Identify which cell holds the provided text, then report its (x, y) central coordinate. 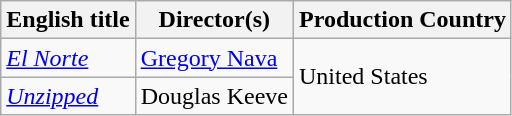
United States (403, 77)
Gregory Nava (214, 58)
El Norte (68, 58)
Douglas Keeve (214, 96)
Director(s) (214, 20)
Production Country (403, 20)
English title (68, 20)
Unzipped (68, 96)
